For the text-containing cell, return its midpoint in (X, Y) coordinate format. 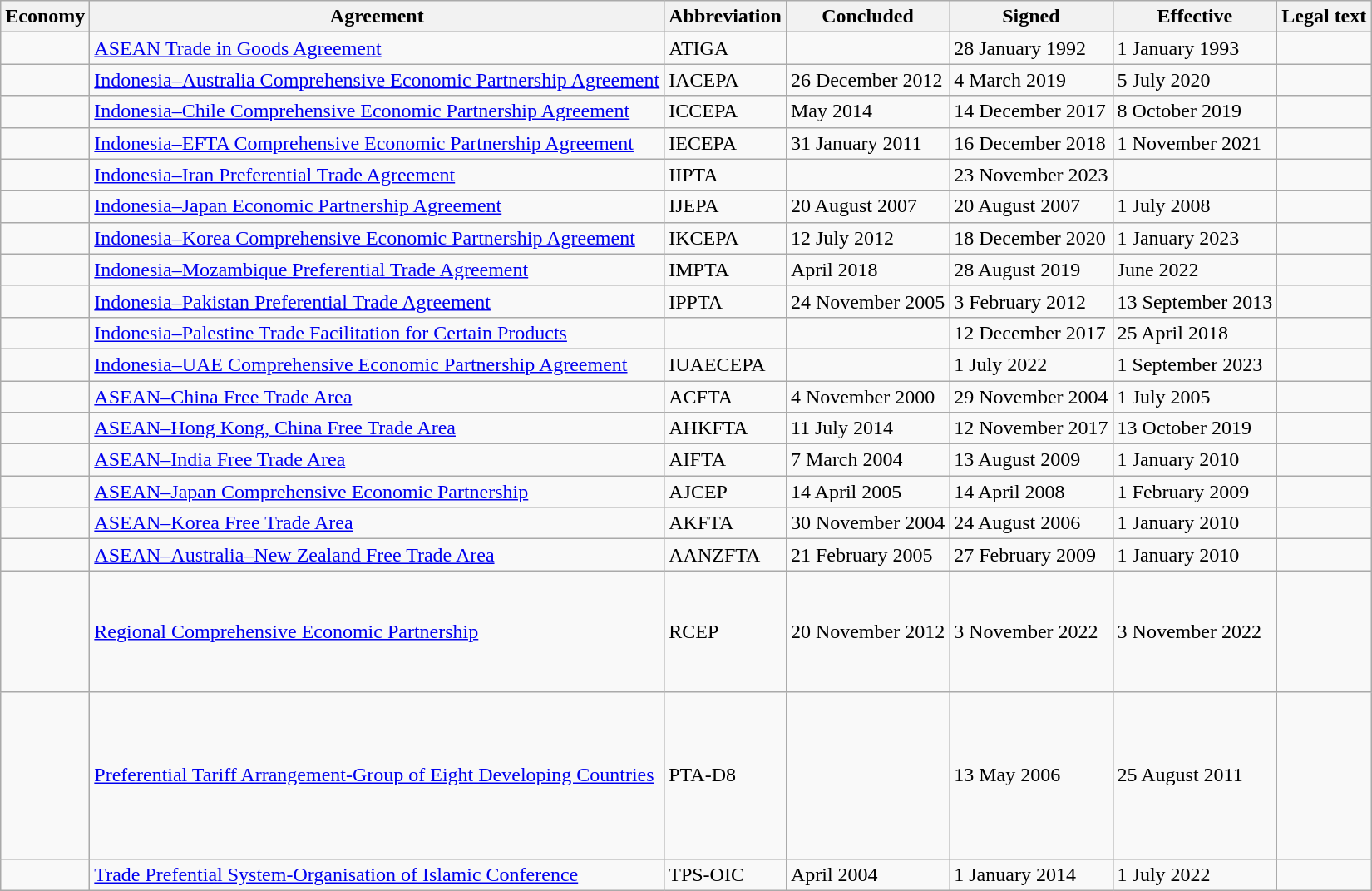
IJEPA (725, 206)
24 August 2006 (1031, 523)
Trade Prefential System-Organisation of Islamic Conference (378, 874)
Indonesia–Palestine Trade Facilitation for Certain Products (378, 333)
16 December 2018 (1031, 143)
IIPTA (725, 175)
ASEAN–Japan Comprehensive Economic Partnership (378, 492)
28 January 1992 (1031, 48)
1 July 2008 (1195, 206)
1 February 2009 (1195, 492)
IKCEPA (725, 238)
Economy (45, 17)
Indonesia–Pakistan Preferential Trade Agreement (378, 301)
ASEAN–Hong Kong, China Free Trade Area (378, 428)
Regional Comprehensive Economic Partnership (378, 631)
Concluded (867, 17)
ASEAN–India Free Trade Area (378, 460)
14 December 2017 (1031, 111)
1 November 2021 (1195, 143)
1 January 2014 (1031, 874)
Abbreviation (725, 17)
12 July 2012 (867, 238)
4 November 2000 (867, 397)
Indonesia–Chile Comprehensive Economic Partnership Agreement (378, 111)
27 February 2009 (1031, 555)
Indonesia–Mozambique Preferential Trade Agreement (378, 270)
13 August 2009 (1031, 460)
IUAECEPA (725, 364)
24 November 2005 (867, 301)
18 December 2020 (1031, 238)
30 November 2004 (867, 523)
1 January 1993 (1195, 48)
4 March 2019 (1031, 80)
Indonesia–Iran Preferential Trade Agreement (378, 175)
25 April 2018 (1195, 333)
Effective (1195, 17)
Indonesia–Australia Comprehensive Economic Partnership Agreement (378, 80)
28 August 2019 (1031, 270)
ASEAN–Australia–New Zealand Free Trade Area (378, 555)
Signed (1031, 17)
13 October 2019 (1195, 428)
Indonesia–Japan Economic Partnership Agreement (378, 206)
ASEAN–Korea Free Trade Area (378, 523)
14 April 2005 (867, 492)
7 March 2004 (867, 460)
Indonesia–Korea Comprehensive Economic Partnership Agreement (378, 238)
11 July 2014 (867, 428)
AJCEP (725, 492)
AKFTA (725, 523)
ASEAN–China Free Trade Area (378, 397)
5 July 2020 (1195, 80)
ASEAN Trade in Goods Agreement (378, 48)
14 April 2008 (1031, 492)
21 February 2005 (867, 555)
IPPTA (725, 301)
IMPTA (725, 270)
23 November 2023 (1031, 175)
AIFTA (725, 460)
IACEPA (725, 80)
AHKFTA (725, 428)
26 December 2012 (867, 80)
Legal text (1324, 17)
3 February 2012 (1031, 301)
29 November 2004 (1031, 397)
June 2022 (1195, 270)
1 January 2023 (1195, 238)
ACFTA (725, 397)
8 October 2019 (1195, 111)
Indonesia–UAE Comprehensive Economic Partnership Agreement (378, 364)
13 May 2006 (1031, 775)
ATIGA (725, 48)
IECEPA (725, 143)
1 July 2005 (1195, 397)
12 December 2017 (1031, 333)
20 November 2012 (867, 631)
25 August 2011 (1195, 775)
May 2014 (867, 111)
13 September 2013 (1195, 301)
TPS-OIC (725, 874)
Agreement (378, 17)
ICCEPA (725, 111)
April 2004 (867, 874)
PTA-D8 (725, 775)
AANZFTA (725, 555)
12 November 2017 (1031, 428)
April 2018 (867, 270)
1 September 2023 (1195, 364)
RCEP (725, 631)
Indonesia–EFTA Comprehensive Economic Partnership Agreement (378, 143)
Preferential Tariff Arrangement-Group of Eight Developing Countries (378, 775)
31 January 2011 (867, 143)
